From the cell containing the given text, extract its center point as (x, y) coordinate. 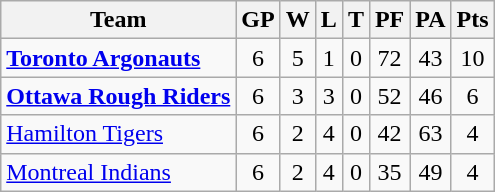
63 (430, 134)
46 (430, 96)
10 (472, 58)
Toronto Argonauts (118, 58)
52 (389, 96)
Montreal Indians (118, 172)
Hamilton Tigers (118, 134)
W (298, 20)
1 (328, 58)
PF (389, 20)
Ottawa Rough Riders (118, 96)
T (356, 20)
PA (430, 20)
Pts (472, 20)
42 (389, 134)
49 (430, 172)
72 (389, 58)
5 (298, 58)
Team (118, 20)
43 (430, 58)
L (328, 20)
35 (389, 172)
GP (258, 20)
